Return (x, y) of the center of cell containing provided text 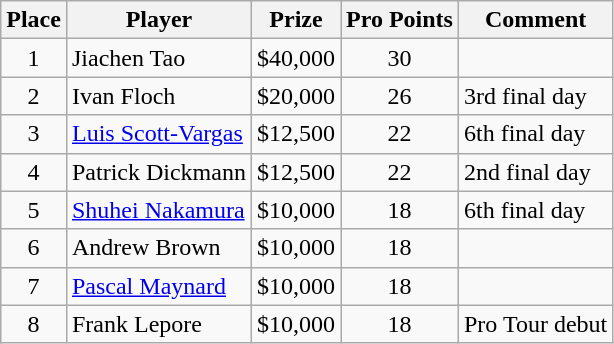
Prize (296, 20)
Luis Scott-Vargas (158, 134)
5 (34, 210)
$40,000 (296, 58)
Pro Points (400, 20)
26 (400, 96)
Player (158, 20)
1 (34, 58)
Shuhei Nakamura (158, 210)
3 (34, 134)
7 (34, 286)
Pascal Maynard (158, 286)
Patrick Dickmann (158, 172)
2nd final day (535, 172)
Andrew Brown (158, 248)
$20,000 (296, 96)
Ivan Floch (158, 96)
2 (34, 96)
3rd final day (535, 96)
8 (34, 324)
Jiachen Tao (158, 58)
Place (34, 20)
4 (34, 172)
6 (34, 248)
Comment (535, 20)
30 (400, 58)
Pro Tour debut (535, 324)
Frank Lepore (158, 324)
